Return the (X, Y) coordinate for the center point of the cell that contains the specified text.  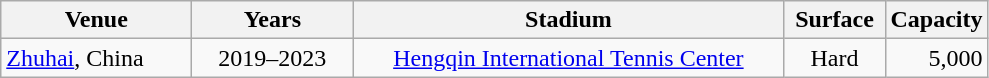
Zhuhai, China (96, 58)
Surface (834, 20)
Capacity (936, 20)
Hengqin International Tennis Center (568, 58)
Years (272, 20)
2019–2023 (272, 58)
5,000 (936, 58)
Hard (834, 58)
Venue (96, 20)
Stadium (568, 20)
